Search for the cell housing the specified text and yield its [X, Y] center coordinate. 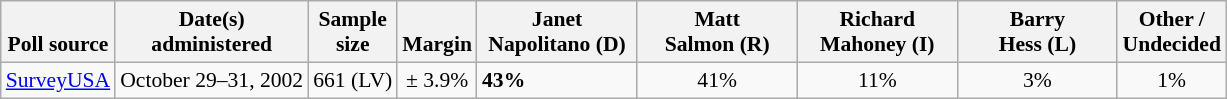
1% [1171, 80]
BarryHess (L) [1037, 32]
MattSalmon (R) [717, 32]
Other /Undecided [1171, 32]
Poll source [58, 32]
661 (LV) [352, 80]
Margin [437, 32]
41% [717, 80]
SurveyUSA [58, 80]
11% [877, 80]
Date(s)administered [212, 32]
± 3.9% [437, 80]
3% [1037, 80]
RichardMahoney (I) [877, 32]
Samplesize [352, 32]
October 29–31, 2002 [212, 80]
43% [557, 80]
JanetNapolitano (D) [557, 32]
